From the cell containing the given text, extract its center point as (X, Y) coordinate. 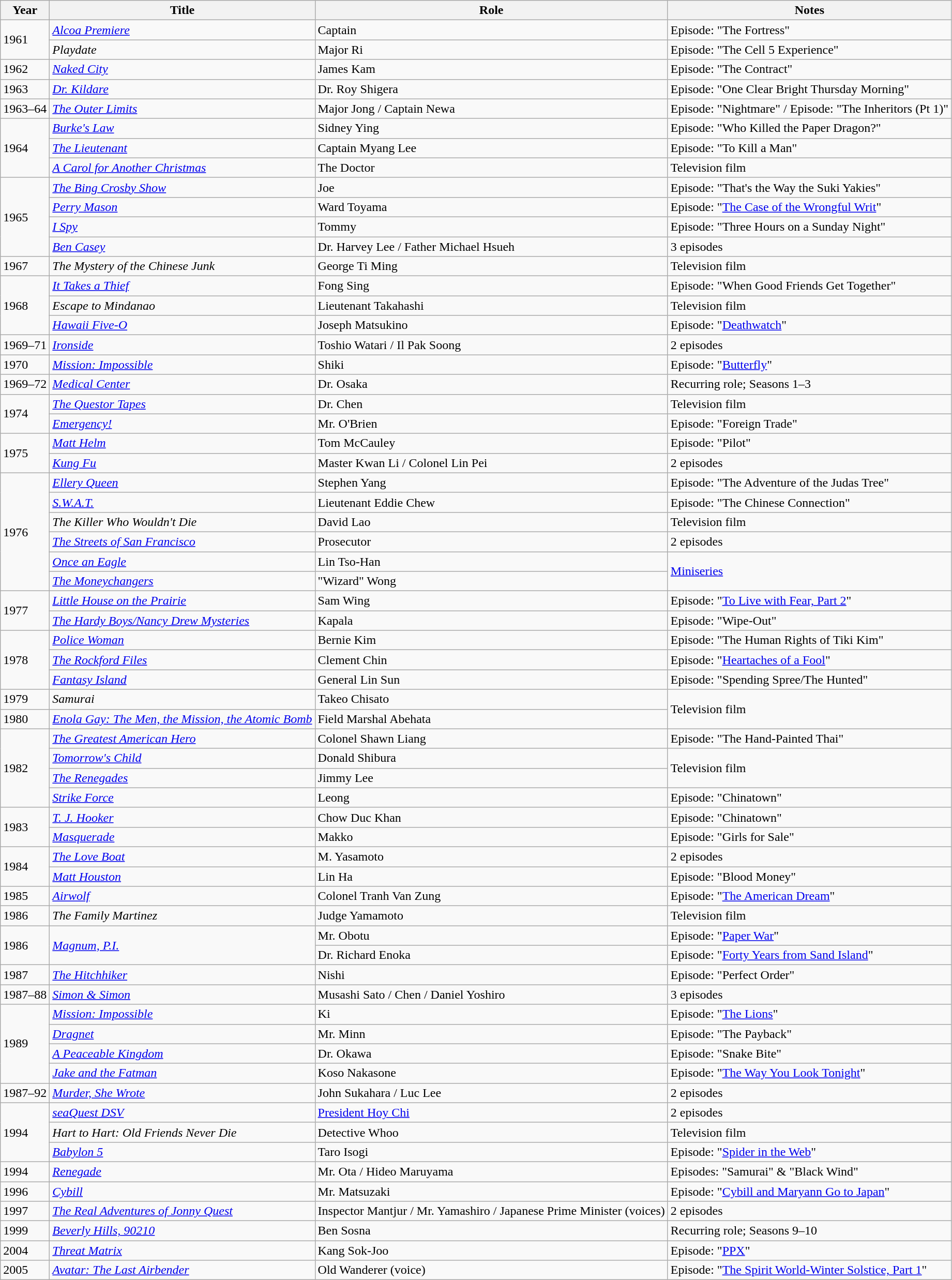
Prosecutor (491, 541)
Bernie Kim (491, 640)
I Spy (182, 227)
Episode: "Spending Spree/The Hunted" (809, 680)
Sam Wing (491, 601)
Episode: "The Hand-Painted Thai" (809, 739)
Dr. Kildare (182, 89)
Mr. Ota / Hideo Maruyama (491, 1171)
Avatar: The Last Airbender (182, 1270)
1970 (25, 365)
Joe (491, 187)
Ward Toyama (491, 207)
Episode: "PPX" (809, 1251)
Leong (491, 797)
Lin Ha (491, 877)
Fantasy Island (182, 680)
Episode: "Forty Years from Sand Island" (809, 955)
1983 (25, 827)
Major Ri (491, 50)
Episode: "The Spirit World-Winter Solstice, Part 1" (809, 1270)
Episode: "To Kill a Man" (809, 148)
Dr. Richard Enoka (491, 955)
Enola Gay: The Men, the Mission, the Atomic Bomb (182, 719)
David Lao (491, 522)
seaQuest DSV (182, 1112)
Tommy (491, 227)
The Family Martinez (182, 916)
Episode: "That's the Way the Suki Yakies" (809, 187)
Babylon 5 (182, 1152)
Murder, She Wrote (182, 1093)
T. J. Hooker (182, 817)
Recurring role; Seasons 9–10 (809, 1231)
Tomorrow's Child (182, 758)
Episode: "The Contract" (809, 69)
Mr. Matsuzaki (491, 1191)
Episode: "The Payback" (809, 1034)
Episode: "Blood Money" (809, 877)
Perry Mason (182, 207)
2004 (25, 1251)
Episode: "One Clear Bright Thursday Morning" (809, 89)
Cybill (182, 1191)
Episode: "Girls for Sale" (809, 837)
Episode: "The Adventure of the Judas Tree" (809, 483)
The Rockford Files (182, 660)
Masquerade (182, 837)
John Sukahara / Luc Lee (491, 1093)
Mr. Minn (491, 1034)
Episode: "Snake Bite" (809, 1053)
Renegade (182, 1171)
Episode: "Heartaches of a Fool" (809, 660)
Little House on the Prairie (182, 601)
Jimmy Lee (491, 778)
The Outer Limits (182, 109)
The Doctor (491, 168)
A Peaceable Kingdom (182, 1053)
Alcoa Premiere (182, 30)
Shiki (491, 365)
1965 (25, 217)
S.W.A.T. (182, 502)
Naked City (182, 69)
Year (25, 10)
Mr. O'Brien (491, 424)
Major Jong / Captain Newa (491, 109)
Recurring role; Seasons 1–3 (809, 384)
Episode: "The Human Rights of Tiki Kim" (809, 640)
Judge Yamamoto (491, 916)
Kapala (491, 621)
George Ti Ming (491, 266)
Clement Chin (491, 660)
Episode: "The Way You Look Tonight" (809, 1073)
1969–72 (25, 384)
The Mystery of the Chinese Junk (182, 266)
1962 (25, 69)
Emergency! (182, 424)
Kang Sok-Joo (491, 1251)
Mr. Obotu (491, 936)
Lieutenant Takahashi (491, 306)
1982 (25, 768)
James Kam (491, 69)
Role (491, 10)
Captain Myang Lee (491, 148)
"Wizard" Wong (491, 581)
Matt Helm (182, 443)
Episode: "When Good Friends Get Together" (809, 286)
Detective Whoo (491, 1132)
Episode: "Foreign Trade" (809, 424)
Musashi Sato / Chen / Daniel Yoshiro (491, 995)
1985 (25, 896)
Episode: "The Lions" (809, 1014)
1984 (25, 866)
The Streets of San Francisco (182, 541)
Episode: "The Case of the Wrongful Writ" (809, 207)
Toshio Watari / Il Pak Soong (491, 345)
1963 (25, 89)
The Love Boat (182, 856)
1987–92 (25, 1093)
Captain (491, 30)
1977 (25, 611)
1968 (25, 306)
President Hoy Chi (491, 1112)
1996 (25, 1191)
Episode: "The American Dream" (809, 896)
1989 (25, 1044)
Episodes: "Samurai" & "Black Wind" (809, 1171)
Episode: "The Chinese Connection" (809, 502)
It Takes a Thief (182, 286)
Jake and the Fatman (182, 1073)
The Greatest American Hero (182, 739)
Master Kwan Li / Colonel Lin Pei (491, 463)
1987 (25, 975)
Ki (491, 1014)
Nishi (491, 975)
A Carol for Another Christmas (182, 168)
Episode: "The Cell 5 Experience" (809, 50)
1969–71 (25, 345)
Episode: "Deathwatch" (809, 325)
Ironside (182, 345)
Sidney Ying (491, 128)
Episode: "Nightmare" / Episode: "The Inheritors (Pt 1)" (809, 109)
Dr. Roy Shigera (491, 89)
Police Woman (182, 640)
1967 (25, 266)
Escape to Mindanao (182, 306)
Dr. Chen (491, 404)
Episode: "Who Killed the Paper Dragon?" (809, 128)
Old Wanderer (voice) (491, 1270)
Lin Tso-Han (491, 561)
Kung Fu (182, 463)
Miniseries (809, 571)
Strike Force (182, 797)
Medical Center (182, 384)
Ben Sosna (491, 1231)
The Bing Crosby Show (182, 187)
The Hardy Boys/Nancy Drew Mysteries (182, 621)
Dr. Harvey Lee / Father Michael Hsueh (491, 247)
Episode: "Cybill and Maryann Go to Japan" (809, 1191)
The Killer Who Wouldn't Die (182, 522)
Episode: "To Live with Fear, Part 2" (809, 601)
1987–88 (25, 995)
Stephen Yang (491, 483)
Burke's Law (182, 128)
Ellery Queen (182, 483)
Joseph Matsukino (491, 325)
M. Yasamoto (491, 856)
Hart to Hart: Old Friends Never Die (182, 1132)
Fong Sing (491, 286)
Episode: "Perfect Order" (809, 975)
1975 (25, 453)
Episode: "Three Hours on a Sunday Night" (809, 227)
Hawaii Five-O (182, 325)
The Hitchhiker (182, 975)
Simon & Simon (182, 995)
Notes (809, 10)
Episode: "Paper War" (809, 936)
Episode: "Spider in the Web" (809, 1152)
1974 (25, 414)
The Renegades (182, 778)
1976 (25, 532)
Tom McCauley (491, 443)
Koso Nakasone (491, 1073)
1979 (25, 699)
General Lin Sun (491, 680)
Donald Shibura (491, 758)
Airwolf (182, 896)
Dr. Osaka (491, 384)
1980 (25, 719)
Makko (491, 837)
Chow Duc Khan (491, 817)
Dr. Okawa (491, 1053)
Episode: "Butterfly" (809, 365)
Field Marshal Abehata (491, 719)
The Questor Tapes (182, 404)
Inspector Mantjur / Mr. Yamashiro / Japanese Prime Minister (voices) (491, 1211)
The Lieutenant (182, 148)
Title (182, 10)
Colonel Shawn Liang (491, 739)
1997 (25, 1211)
1978 (25, 660)
The Real Adventures of Jonny Quest (182, 1211)
Taro Isogi (491, 1152)
Takeo Chisato (491, 699)
2005 (25, 1270)
The Moneychangers (182, 581)
Magnum, P.I. (182, 945)
Ben Casey (182, 247)
Playdate (182, 50)
Episode: "Pilot" (809, 443)
Threat Matrix (182, 1251)
Episode: "The Fortress" (809, 30)
1964 (25, 148)
Samurai (182, 699)
Colonel Tranh Van Zung (491, 896)
Beverly Hills, 90210 (182, 1231)
1961 (25, 40)
1963–64 (25, 109)
Lieutenant Eddie Chew (491, 502)
1999 (25, 1231)
Once an Eagle (182, 561)
Episode: "Wipe-Out" (809, 621)
Matt Houston (182, 877)
Dragnet (182, 1034)
